Capture the cell that displays the provided text and extract its (x, y) central coordinate. 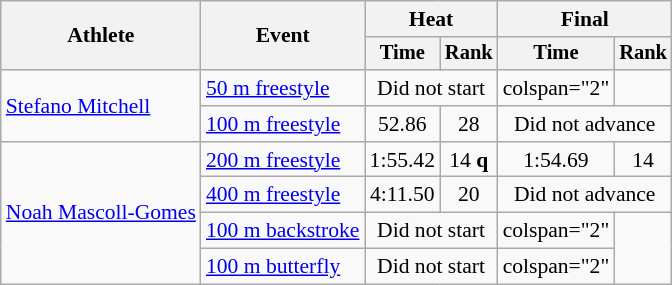
52.86 (402, 124)
20 (469, 195)
Noah Mascoll-Gomes (101, 213)
1:54.69 (556, 160)
400 m freestyle (283, 195)
200 m freestyle (283, 160)
50 m freestyle (283, 88)
4:11.50 (402, 195)
Event (283, 36)
14 q (469, 160)
100 m backstroke (283, 231)
14 (643, 160)
1:55.42 (402, 160)
Final (585, 19)
28 (469, 124)
100 m freestyle (283, 124)
Athlete (101, 36)
100 m butterfly (283, 267)
Stefano Mitchell (101, 106)
Heat (432, 19)
